Search for the cell housing the specified text and yield its [x, y] center coordinate. 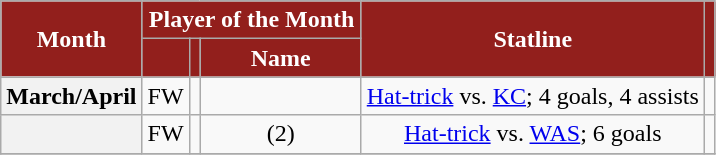
Hat-trick vs. KC; 4 goals, 4 assists [532, 96]
Hat-trick vs. WAS; 6 goals [532, 134]
Name [280, 58]
Statline [532, 39]
March/April [72, 96]
(2) [280, 134]
Month [72, 39]
Player of the Month [252, 20]
